Capture the cell that displays the provided text and extract its [x, y] central coordinate. 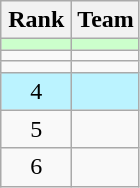
Rank [36, 20]
4 [36, 91]
6 [36, 167]
5 [36, 129]
Team [106, 20]
